Locate the cell with the specified text and output its (X, Y) center coordinate. 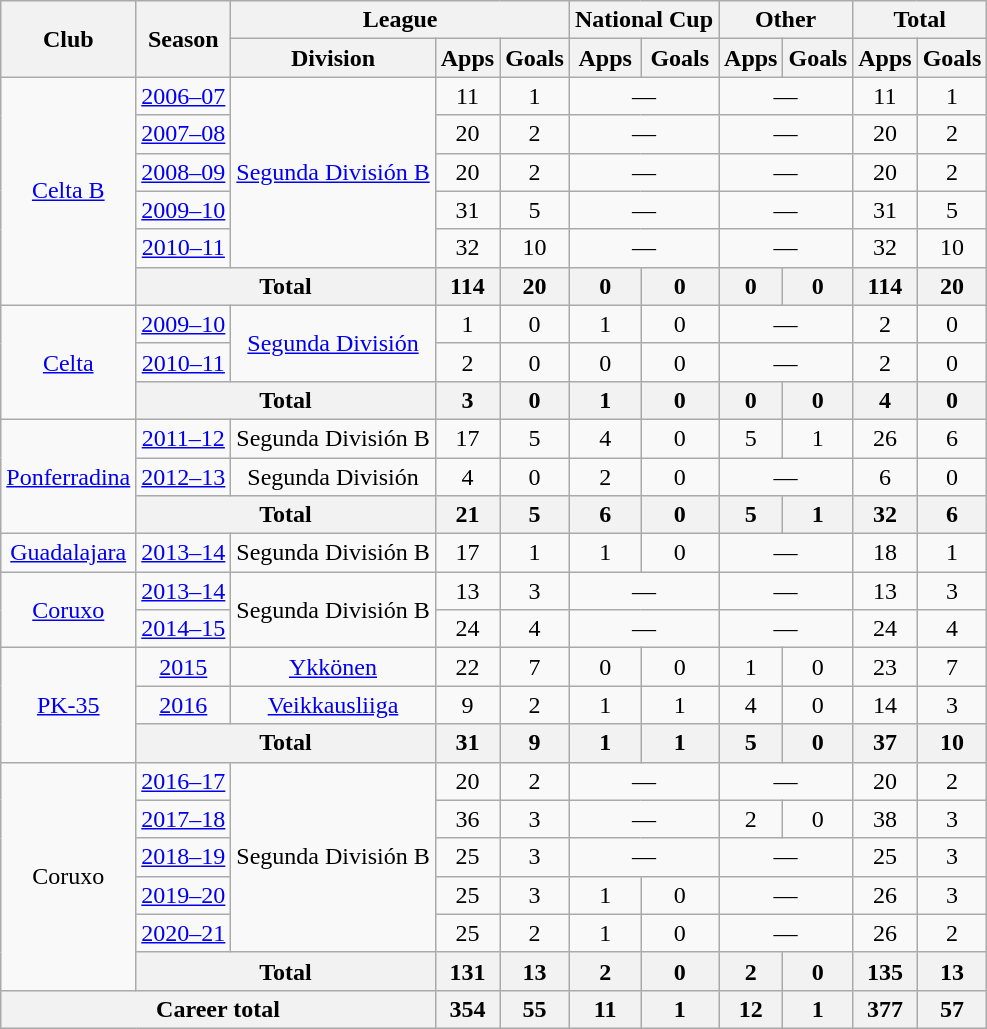
23 (885, 667)
38 (885, 819)
377 (885, 1009)
131 (467, 971)
2011–12 (184, 438)
22 (467, 667)
2012–13 (184, 477)
55 (535, 1009)
57 (952, 1009)
Club (68, 39)
Celta (68, 362)
2008–09 (184, 172)
37 (885, 743)
National Cup (644, 20)
Ponferradina (68, 476)
Career total (218, 1009)
2016 (184, 705)
Season (184, 39)
2016–17 (184, 781)
2006–07 (184, 96)
135 (885, 971)
21 (467, 515)
Ykkönen (333, 667)
Guadalajara (68, 553)
14 (885, 705)
PK-35 (68, 705)
2015 (184, 667)
2019–20 (184, 895)
2020–21 (184, 933)
36 (467, 819)
Celta B (68, 191)
2017–18 (184, 819)
12 (751, 1009)
2018–19 (184, 857)
18 (885, 553)
Division (333, 58)
2007–08 (184, 134)
Other (786, 20)
Veikkausliiga (333, 705)
354 (467, 1009)
2014–15 (184, 629)
League (400, 20)
